Return (X, Y) of the center of cell containing provided text 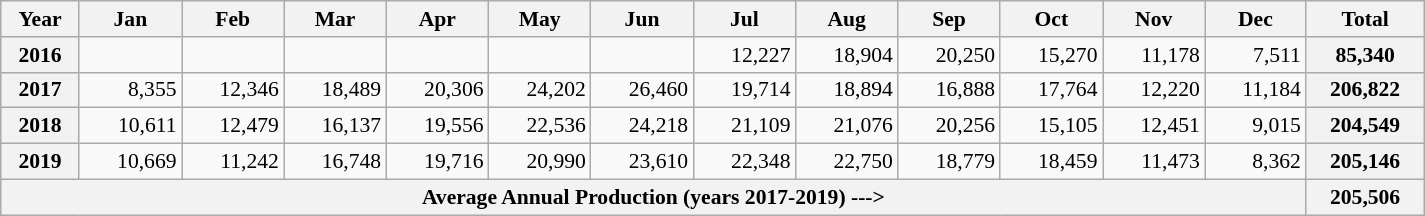
26,460 (642, 90)
24,202 (540, 90)
Aug (847, 19)
9,015 (1256, 126)
Year (40, 19)
Jun (642, 19)
20,250 (949, 55)
16,888 (949, 90)
Oct (1051, 19)
20,990 (540, 162)
May (540, 19)
21,109 (744, 126)
17,764 (1051, 90)
Average Annual Production (years 2017-2019) ---> (654, 197)
10,611 (130, 126)
24,218 (642, 126)
18,894 (847, 90)
12,227 (744, 55)
15,270 (1051, 55)
22,750 (847, 162)
10,669 (130, 162)
11,184 (1256, 90)
85,340 (1365, 55)
Sep (949, 19)
Jul (744, 19)
Total (1365, 19)
18,904 (847, 55)
2016 (40, 55)
20,306 (437, 90)
2019 (40, 162)
8,362 (1256, 162)
Nov (1153, 19)
16,748 (335, 162)
11,178 (1153, 55)
19,716 (437, 162)
19,556 (437, 126)
Dec (1256, 19)
Feb (233, 19)
11,473 (1153, 162)
19,714 (744, 90)
20,256 (949, 126)
12,346 (233, 90)
22,536 (540, 126)
204,549 (1365, 126)
Jan (130, 19)
8,355 (130, 90)
23,610 (642, 162)
Apr (437, 19)
18,779 (949, 162)
12,479 (233, 126)
21,076 (847, 126)
206,822 (1365, 90)
18,489 (335, 90)
18,459 (1051, 162)
Mar (335, 19)
15,105 (1051, 126)
16,137 (335, 126)
205,146 (1365, 162)
7,511 (1256, 55)
2018 (40, 126)
11,242 (233, 162)
12,220 (1153, 90)
2017 (40, 90)
12,451 (1153, 126)
22,348 (744, 162)
205,506 (1365, 197)
